Provide the (X, Y) coordinate of the cell's center where the given text is located.  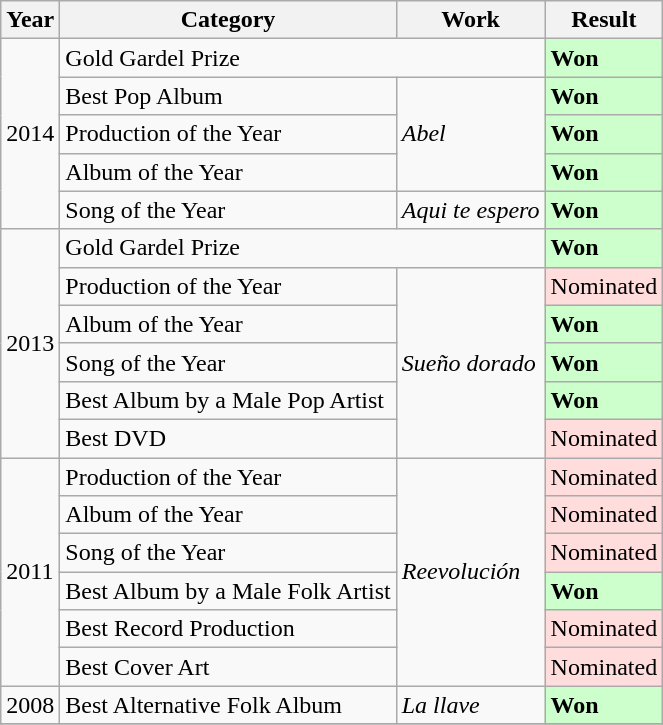
Best Album by a Male Pop Artist (228, 400)
Best Cover Art (228, 667)
Category (228, 20)
Aqui te espero (470, 210)
Sueño dorado (470, 362)
Best Record Production (228, 629)
2013 (30, 343)
Work (470, 20)
Result (604, 20)
2008 (30, 705)
Year (30, 20)
Best DVD (228, 438)
La llave (470, 705)
Abel (470, 134)
Best Album by a Male Folk Artist (228, 591)
Best Alternative Folk Album (228, 705)
Best Pop Album (228, 96)
2014 (30, 134)
2011 (30, 572)
Reevolución (470, 572)
